Locate the cell with the specified text and output its [X, Y] center coordinate. 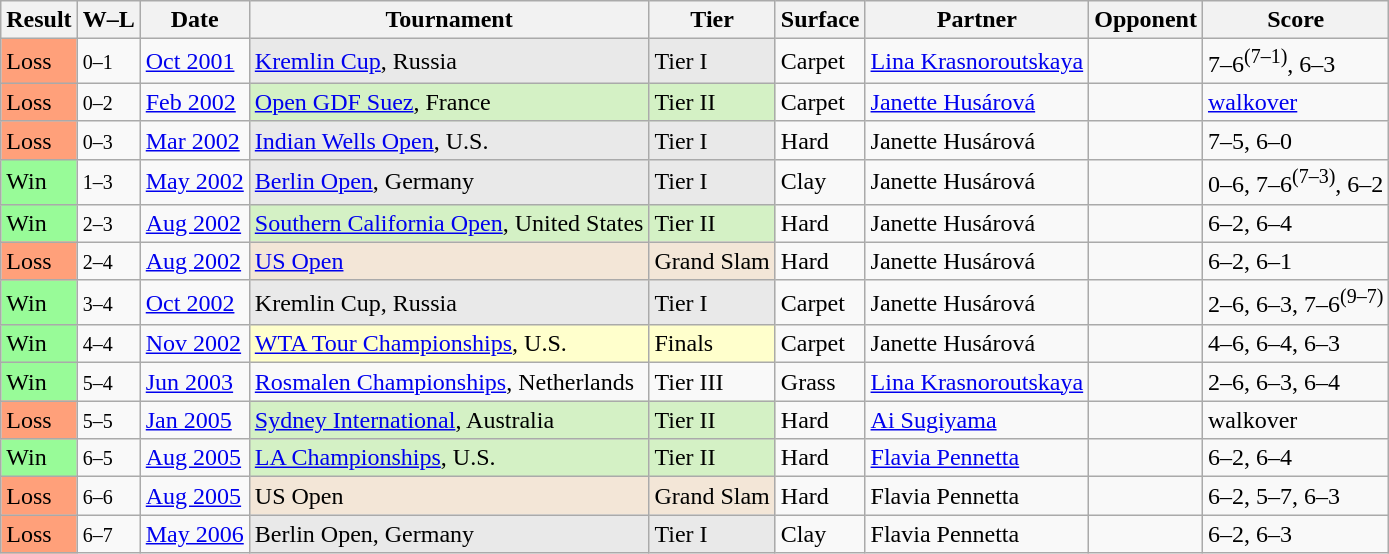
Result [39, 20]
Indian Wells Open, U.S. [449, 140]
0–1 [108, 62]
1–3 [108, 182]
Jun 2003 [194, 382]
Southern California Open, United States [449, 223]
2–4 [108, 261]
Partner [977, 20]
Sydney International, Australia [449, 420]
5–5 [108, 420]
Feb 2002 [194, 102]
2–6, 6–3, 7–6(9–7) [1295, 302]
Finals [712, 344]
LA Championships, U.S. [449, 458]
Mar 2002 [194, 140]
Nov 2002 [194, 344]
Score [1295, 20]
6–2, 5–7, 6–3 [1295, 496]
Oct 2001 [194, 62]
0–6, 7–6(7–3), 6–2 [1295, 182]
6–5 [108, 458]
Date [194, 20]
6–2, 6–1 [1295, 261]
6–2, 6–3 [1295, 534]
May 2006 [194, 534]
5–4 [108, 382]
Grass [820, 382]
2–6, 6–3, 6–4 [1295, 382]
Tier [712, 20]
Rosmalen Championships, Netherlands [449, 382]
Opponent [1146, 20]
May 2002 [194, 182]
Jan 2005 [194, 420]
Open GDF Suez, France [449, 102]
W–L [108, 20]
7–6(7–1), 6–3 [1295, 62]
2–3 [108, 223]
Tier III [712, 382]
Ai Sugiyama [977, 420]
Oct 2002 [194, 302]
7–5, 6–0 [1295, 140]
0–3 [108, 140]
3–4 [108, 302]
6–7 [108, 534]
Surface [820, 20]
6–6 [108, 496]
4–6, 6–4, 6–3 [1295, 344]
0–2 [108, 102]
Tournament [449, 20]
WTA Tour Championships, U.S. [449, 344]
4–4 [108, 344]
